Identify which cell holds the provided text, then report its (x, y) central coordinate. 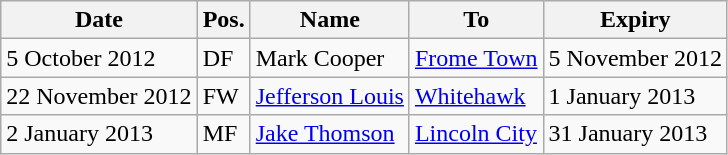
Lincoln City (476, 134)
1 January 2013 (635, 96)
MF (224, 134)
Date (99, 20)
Jefferson Louis (330, 96)
Frome Town (476, 58)
Expiry (635, 20)
To (476, 20)
22 November 2012 (99, 96)
FW (224, 96)
Whitehawk (476, 96)
Name (330, 20)
5 November 2012 (635, 58)
Mark Cooper (330, 58)
Pos. (224, 20)
5 October 2012 (99, 58)
31 January 2013 (635, 134)
Jake Thomson (330, 134)
DF (224, 58)
2 January 2013 (99, 134)
